Extract the [X, Y] coordinate from the center of the cell holding the provided text.  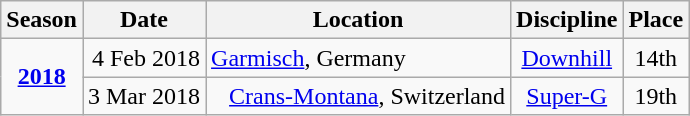
19th [656, 96]
Season [42, 20]
4 Feb 2018 [144, 58]
3 Mar 2018 [144, 96]
Garmisch, Germany [358, 58]
Place [656, 20]
14th [656, 58]
Crans-Montana, Switzerland [358, 96]
Downhill [567, 58]
2018 [42, 77]
Location [358, 20]
Discipline [567, 20]
Super-G [567, 96]
Date [144, 20]
